Extract the [x, y] coordinate from the center of the cell holding the provided text.  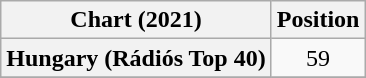
Chart (2021) [136, 20]
Hungary (Rádiós Top 40) [136, 58]
59 [318, 58]
Position [318, 20]
